Locate the cell with the specified text and output its (x, y) center coordinate. 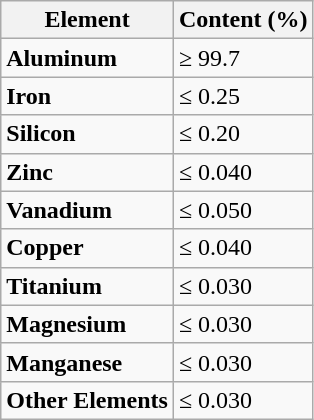
Silicon (88, 134)
Magnesium (88, 324)
Iron (88, 96)
≤ 0.050 (243, 210)
Manganese (88, 362)
Element (88, 20)
Copper (88, 248)
≤ 0.20 (243, 134)
Titanium (88, 286)
Aluminum (88, 58)
≥ 99.7 (243, 58)
Zinc (88, 172)
Other Elements (88, 400)
Content (%) (243, 20)
Vanadium (88, 210)
≤ 0.25 (243, 96)
